Capture the cell that displays the provided text and extract its (X, Y) central coordinate. 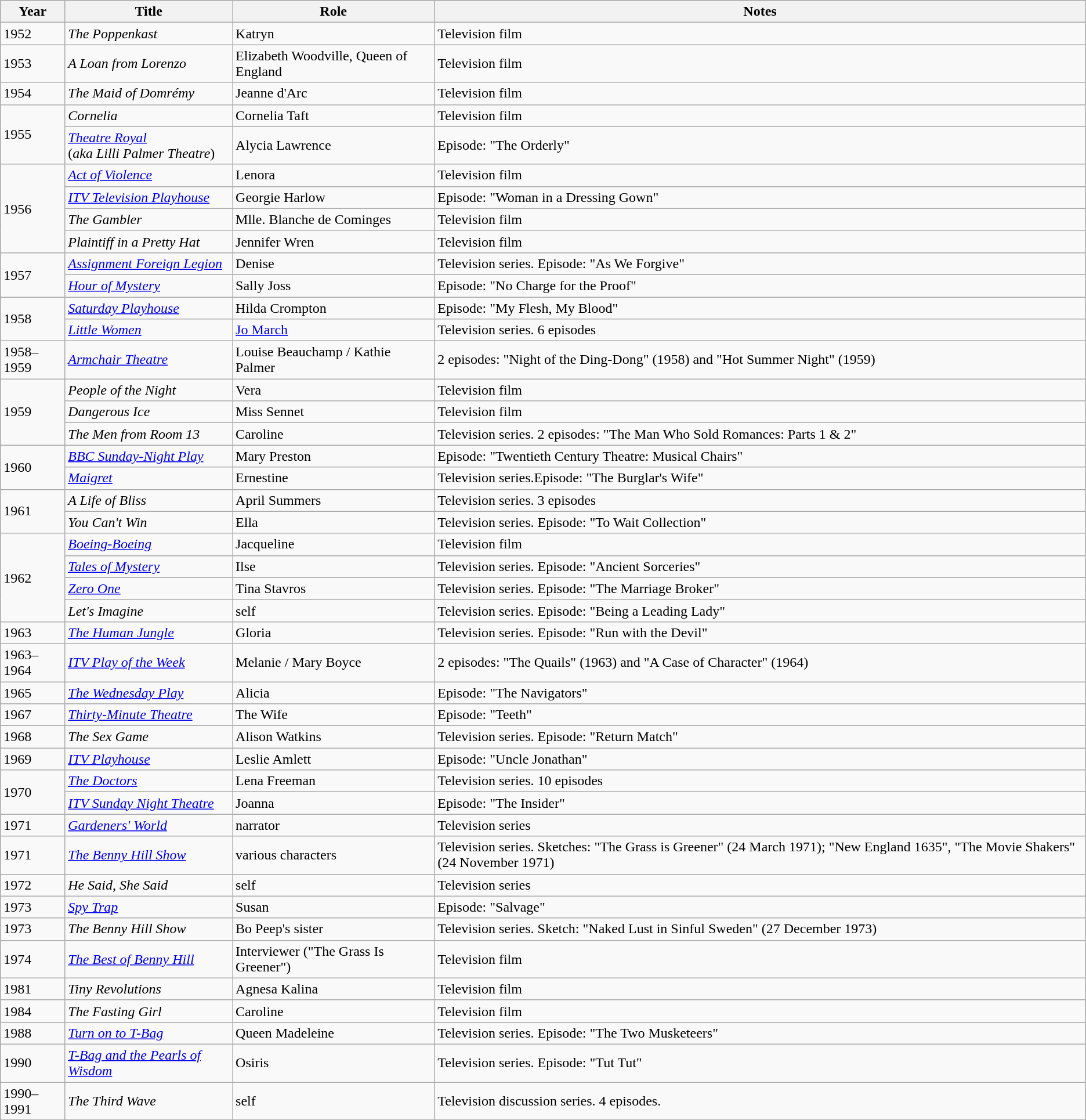
Boeing-Boeing (149, 544)
1974 (32, 959)
Tiny Revolutions (149, 989)
The Wife (334, 715)
Television series. Episode: "Being a Leading Lady" (760, 610)
Jacqueline (334, 544)
The Fasting Girl (149, 1011)
Ernestine (334, 478)
Maigret (149, 478)
1967 (32, 715)
ITV Play of the Week (149, 663)
1990 (32, 1063)
April Summers (334, 500)
Miss Sennet (334, 412)
Interviewer ("The Grass Is Greener") (334, 959)
1963–1964 (32, 663)
The Men from Room 13 (149, 434)
The Sex Game (149, 737)
Osiris (334, 1063)
1968 (32, 737)
ITV Playhouse (149, 759)
Mary Preston (334, 456)
Role (334, 12)
Alison Watkins (334, 737)
1970 (32, 792)
Gloria (334, 633)
ITV Sunday Night Theatre (149, 803)
Television series. Episode: "As We Forgive" (760, 263)
Cornelia Taft (334, 115)
Title (149, 12)
Zero One (149, 588)
Turn on to T-Bag (149, 1033)
Dangerous Ice (149, 412)
Lena Freeman (334, 781)
1984 (32, 1011)
You Can't Win (149, 522)
1954 (32, 93)
Elizabeth Woodville, Queen of England (334, 64)
1972 (32, 885)
Jeanne d'Arc (334, 93)
Theatre Royal(aka Lilli Palmer Theatre) (149, 145)
Television series. Episode: "Return Match" (760, 737)
The Third Wave (149, 1100)
Agnesa Kalina (334, 989)
Spy Trap (149, 907)
Saturday Playhouse (149, 308)
Sally Joss (334, 286)
Alicia (334, 692)
Little Women (149, 330)
Television series. 2 episodes: "The Man Who Sold Romances: Parts 1 & 2" (760, 434)
Television series. Sketch: "Naked Lust in Sinful Sweden" (27 December 1973) (760, 929)
Queen Madeleine (334, 1033)
1958 (32, 319)
ITV Television Playhouse (149, 197)
Television series. Episode: "Ancient Sorceries" (760, 566)
Hour of Mystery (149, 286)
The Best of Benny Hill (149, 959)
Let's Imagine (149, 610)
Episode: "Twentieth Century Theatre: Musical Chairs" (760, 456)
Television series. Episode: "The Two Musketeers" (760, 1033)
Television series. Episode: "To Wait Collection" (760, 522)
Susan (334, 907)
1990–1991 (32, 1100)
Joanna (334, 803)
Television series. Episode: "Tut Tut" (760, 1063)
Leslie Amlett (334, 759)
2 episodes: "Night of the Ding-Dong" (1958) and "Hot Summer Night" (1959) (760, 360)
The Gambler (149, 219)
Television series. Sketches: "The Grass is Greener" (24 March 1971); "New England 1635", "The Movie Shakers" (24 November 1971) (760, 855)
1960 (32, 467)
Bo Peep's sister (334, 929)
Ella (334, 522)
2 episodes: "The Quails" (1963) and "A Case of Character" (1964) (760, 663)
The Human Jungle (149, 633)
Thirty-Minute Theatre (149, 715)
Television series. 3 episodes (760, 500)
Episode: "Uncle Jonathan" (760, 759)
The Wednesday Play (149, 692)
Melanie / Mary Boyce (334, 663)
Episode: "The Insider" (760, 803)
Act of Violence (149, 175)
A Loan from Lorenzo (149, 64)
Tina Stavros (334, 588)
Armchair Theatre (149, 360)
Hilda Crompton (334, 308)
narrator (334, 825)
Episode: "The Navigators" (760, 692)
Plaintiff in a Pretty Hat (149, 241)
Katryn (334, 34)
1969 (32, 759)
Lenora (334, 175)
Episode: "Woman in a Dressing Gown" (760, 197)
1955 (32, 135)
The Maid of Domrémy (149, 93)
Georgie Harlow (334, 197)
Episode: "Salvage" (760, 907)
1962 (32, 577)
Television series. Episode: "The Marriage Broker" (760, 588)
Episode: "No Charge for the Proof" (760, 286)
1961 (32, 511)
1988 (32, 1033)
1981 (32, 989)
Episode: "My Flesh, My Blood" (760, 308)
A Life of Bliss (149, 500)
Vera (334, 390)
Television discussion series. 4 episodes. (760, 1100)
He Said, She Said (149, 885)
1957 (32, 274)
Jo March (334, 330)
The Poppenkast (149, 34)
1956 (32, 208)
1959 (32, 412)
1963 (32, 633)
Television series. Episode: "Run with the Devil" (760, 633)
Tales of Mystery (149, 566)
Episode: "Teeth" (760, 715)
Louise Beauchamp / Kathie Palmer (334, 360)
1958–1959 (32, 360)
Denise (334, 263)
Gardeners' World (149, 825)
Television series. 6 episodes (760, 330)
various characters (334, 855)
1952 (32, 34)
Cornelia (149, 115)
1953 (32, 64)
Television series. 10 episodes (760, 781)
Assignment Foreign Legion (149, 263)
Alycia Lawrence (334, 145)
1965 (32, 692)
Notes (760, 12)
The Doctors (149, 781)
BBC Sunday-Night Play (149, 456)
Ilse (334, 566)
People of the Night (149, 390)
Jennifer Wren (334, 241)
Year (32, 12)
Mlle. Blanche de Cominges (334, 219)
T-Bag and the Pearls of Wisdom (149, 1063)
Television series.Episode: "The Burglar's Wife" (760, 478)
Episode: "The Orderly" (760, 145)
